Locate the cell with the specified text and output its (X, Y) center coordinate. 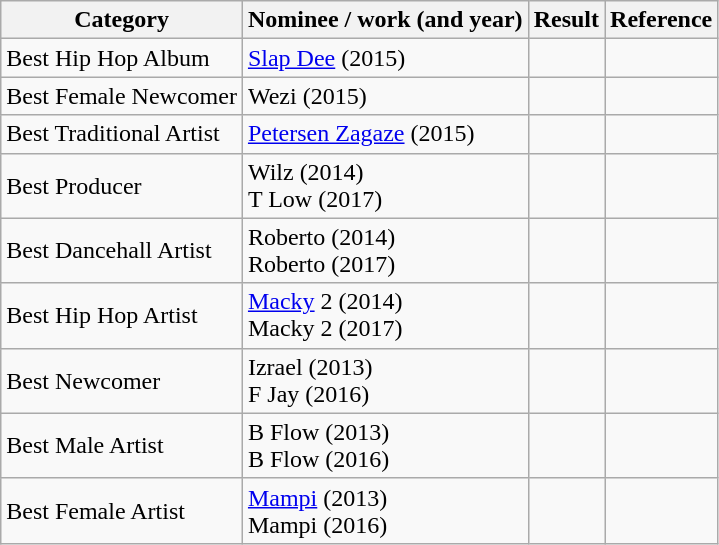
Wezi (2015) (385, 96)
Wilz (2014)T Low (2017) (385, 186)
Roberto (2014)Roberto (2017) (385, 250)
Best Female Newcomer (122, 96)
Nominee / work (and year) (385, 20)
Best Dancehall Artist (122, 250)
Best Hip Hop Artist (122, 316)
Slap Dee (2015) (385, 58)
Mampi (2013)Mampi (2016) (385, 510)
Result (566, 20)
Best Male Artist (122, 446)
Macky 2 (2014)Macky 2 (2017) (385, 316)
Reference (662, 20)
Best Traditional Artist (122, 134)
B Flow (2013)B Flow (2016) (385, 446)
Petersen Zagaze (2015) (385, 134)
Best Producer (122, 186)
Category (122, 20)
Best Hip Hop Album (122, 58)
Best Female Artist (122, 510)
Best Newcomer (122, 380)
Izrael (2013)F Jay (2016) (385, 380)
